From the cell containing the given text, extract its center point as (X, Y) coordinate. 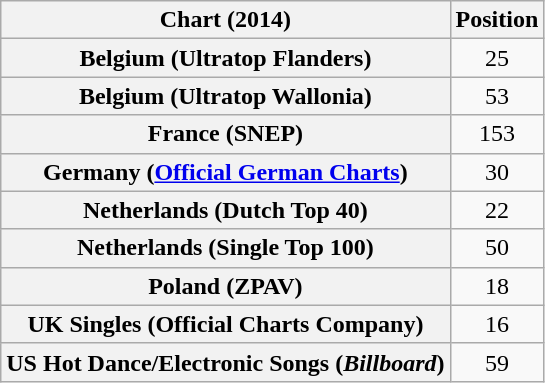
59 (497, 362)
US Hot Dance/Electronic Songs (Billboard) (226, 362)
Belgium (Ultratop Flanders) (226, 58)
UK Singles (Official Charts Company) (226, 324)
Chart (2014) (226, 20)
Germany (Official German Charts) (226, 172)
153 (497, 134)
53 (497, 96)
France (SNEP) (226, 134)
22 (497, 210)
25 (497, 58)
Poland (ZPAV) (226, 286)
Netherlands (Single Top 100) (226, 248)
18 (497, 286)
50 (497, 248)
Position (497, 20)
Belgium (Ultratop Wallonia) (226, 96)
16 (497, 324)
30 (497, 172)
Netherlands (Dutch Top 40) (226, 210)
